Pinpoint the cell where the given text exists, returning its (x, y) midpoint coordinate. 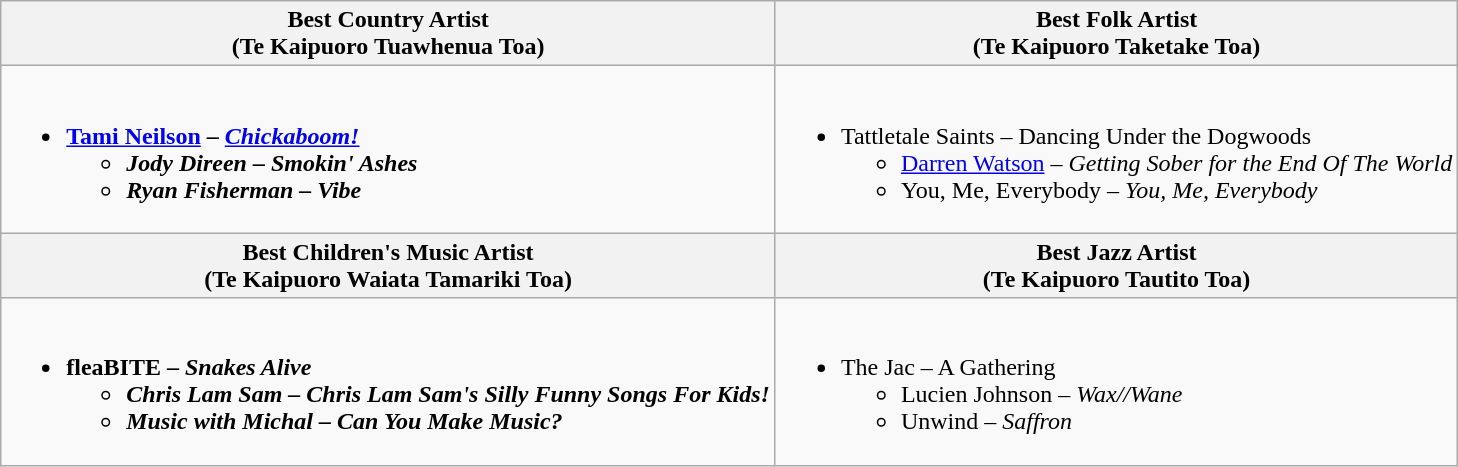
Best Children's Music Artist(Te Kaipuoro Waiata Tamariki Toa) (388, 266)
Best Folk Artist(Te Kaipuoro Taketake Toa) (1116, 34)
Best Country Artist(Te Kaipuoro Tuawhenua Toa) (388, 34)
The Jac – A GatheringLucien Johnson – Wax//WaneUnwind – Saffron (1116, 382)
Tattletale Saints – Dancing Under the DogwoodsDarren Watson – Getting Sober for the End Of The WorldYou, Me, Everybody – You, Me, Everybody (1116, 150)
Best Jazz Artist(Te Kaipuoro Tautito Toa) (1116, 266)
Tami Neilson – Chickaboom!Jody Direen – Smokin' AshesRyan Fisherman – Vibe (388, 150)
fleaBITE – Snakes AliveChris Lam Sam – Chris Lam Sam's Silly Funny Songs For Kids!Music with Michal – Can You Make Music? (388, 382)
